Locate the cell with the specified text and output its (x, y) center coordinate. 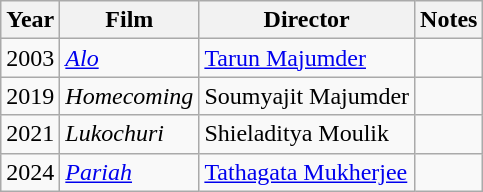
2021 (30, 134)
Year (30, 20)
Notes (449, 20)
Film (130, 20)
Alo (130, 58)
Pariah (130, 172)
Soumyajit Majumder (307, 96)
2003 (30, 58)
Homecoming (130, 96)
Director (307, 20)
Lukochuri (130, 134)
2019 (30, 96)
2024 (30, 172)
Tarun Majumder (307, 58)
Shieladitya Moulik (307, 134)
Tathagata Mukherjee (307, 172)
